Identify which cell holds the provided text, then report its (x, y) central coordinate. 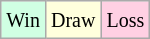
Draw (72, 20)
Win (24, 20)
Loss (126, 20)
